Capture the cell that displays the provided text and extract its (X, Y) central coordinate. 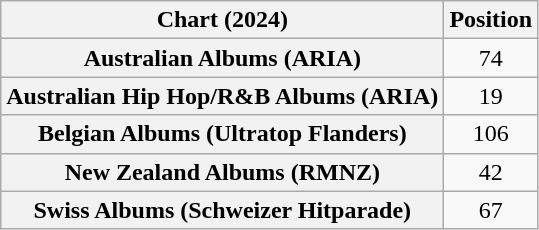
Belgian Albums (Ultratop Flanders) (222, 134)
19 (491, 96)
Australian Hip Hop/R&B Albums (ARIA) (222, 96)
42 (491, 172)
New Zealand Albums (RMNZ) (222, 172)
Australian Albums (ARIA) (222, 58)
Swiss Albums (Schweizer Hitparade) (222, 210)
Chart (2024) (222, 20)
106 (491, 134)
67 (491, 210)
Position (491, 20)
74 (491, 58)
